Provide the [x, y] coordinate of the cell's center where the given text is located.  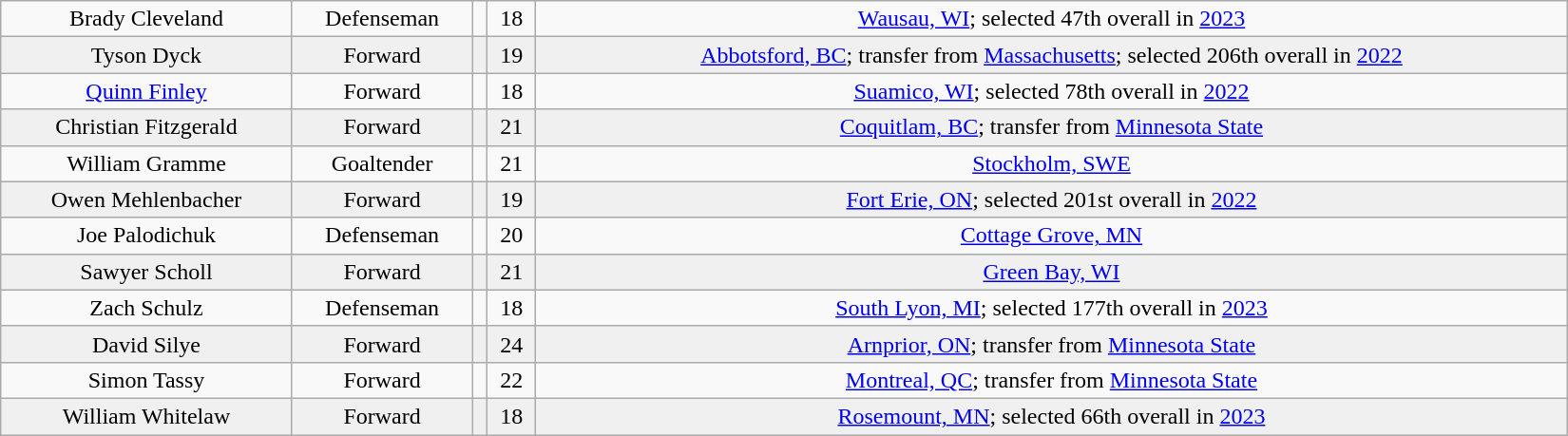
South Lyon, MI; selected 177th overall in 2023 [1052, 308]
Sawyer Scholl [146, 272]
Brady Cleveland [146, 19]
Goaltender [382, 163]
24 [511, 344]
Joe Palodichuk [146, 236]
Owen Mehlenbacher [146, 199]
Zach Schulz [146, 308]
David Silye [146, 344]
Suamico, WI; selected 78th overall in 2022 [1052, 91]
Tyson Dyck [146, 55]
Cottage Grove, MN [1052, 236]
22 [511, 380]
Arnprior, ON; transfer from Minnesota State [1052, 344]
Wausau, WI; selected 47th overall in 2023 [1052, 19]
Stockholm, SWE [1052, 163]
Abbotsford, BC; transfer from Massachusetts; selected 206th overall in 2022 [1052, 55]
Simon Tassy [146, 380]
Green Bay, WI [1052, 272]
William Whitelaw [146, 416]
Fort Erie, ON; selected 201st overall in 2022 [1052, 199]
Montreal, QC; transfer from Minnesota State [1052, 380]
Quinn Finley [146, 91]
Christian Fitzgerald [146, 127]
Rosemount, MN; selected 66th overall in 2023 [1052, 416]
Coquitlam, BC; transfer from Minnesota State [1052, 127]
20 [511, 236]
William Gramme [146, 163]
